From the cell containing the given text, extract its center point as [x, y] coordinate. 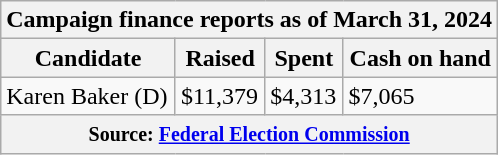
Karen Baker (D) [88, 96]
Raised [220, 58]
Cash on hand [420, 58]
Spent [304, 58]
$11,379 [220, 96]
Candidate [88, 58]
Source: Federal Election Commission [250, 134]
$4,313 [304, 96]
Campaign finance reports as of March 31, 2024 [250, 20]
$7,065 [420, 96]
